Detect which cell encompasses the target text, then output its [X, Y] center coordinate. 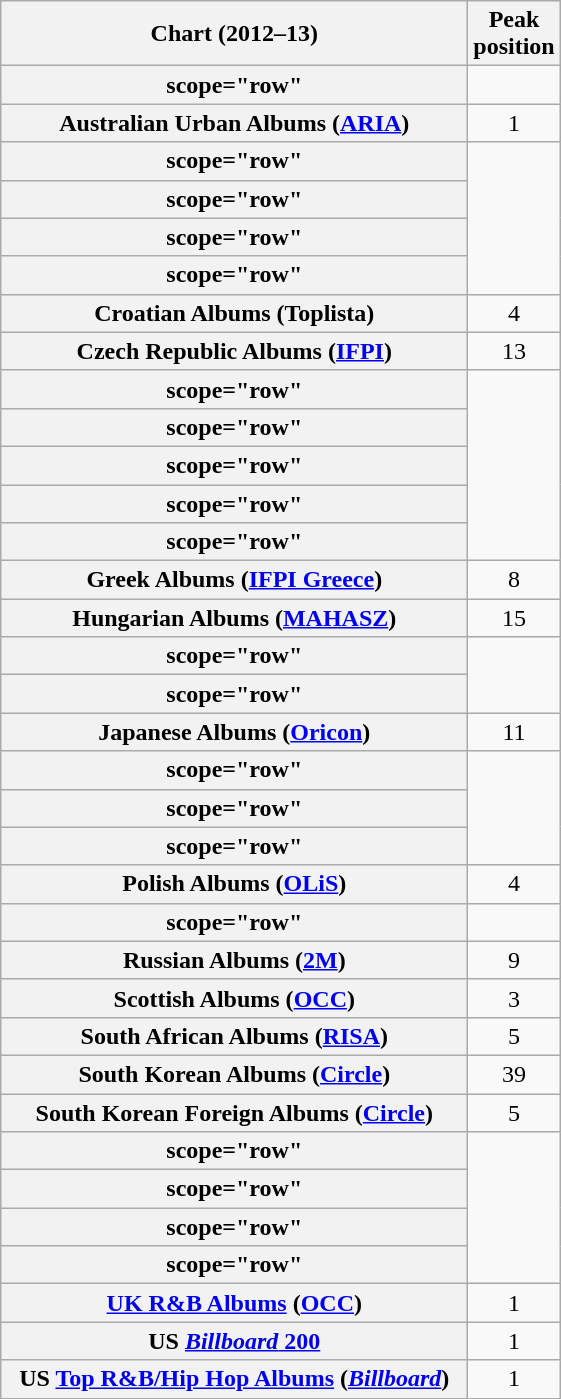
Hungarian Albums (MAHASZ) [234, 618]
Russian Albums (2M) [234, 960]
UK R&B Albums (OCC) [234, 1303]
Chart (2012–13) [234, 34]
Scottish Albums (OCC) [234, 998]
15 [514, 618]
Peakposition [514, 34]
Australian Urban Albums (ARIA) [234, 123]
13 [514, 351]
Greek Albums (IFPI Greece) [234, 580]
Croatian Albums (Toplista) [234, 313]
US Billboard 200 [234, 1341]
Japanese Albums (Oricon) [234, 732]
South Korean Albums (Circle) [234, 1074]
Czech Republic Albums (IFPI) [234, 351]
11 [514, 732]
South Korean Foreign Albums (Circle) [234, 1113]
US Top R&B/Hip Hop Albums (Billboard) [234, 1379]
8 [514, 580]
Polish Albums (OLiS) [234, 884]
South African Albums (RISA) [234, 1036]
9 [514, 960]
3 [514, 998]
39 [514, 1074]
